For the text-containing cell, return its midpoint in (x, y) coordinate format. 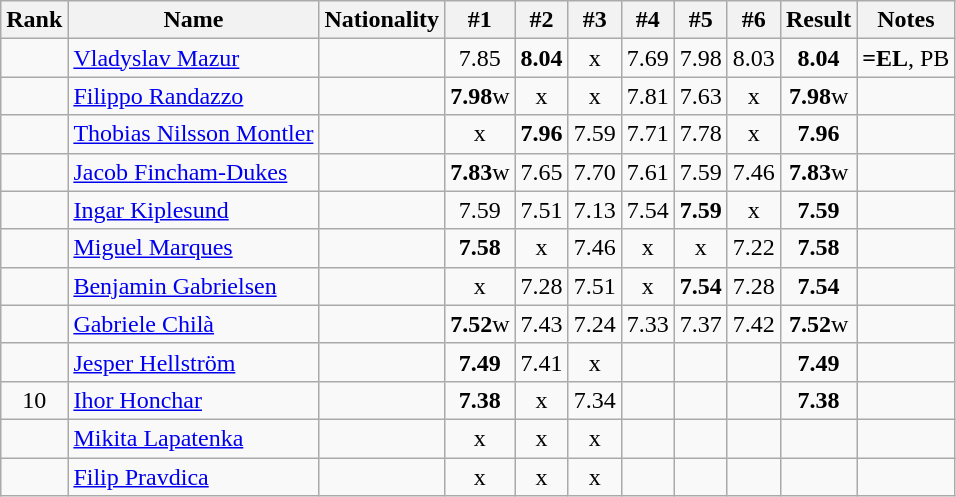
Vladyslav Mazur (194, 58)
Mikita Lapatenka (194, 438)
Jesper Hellström (194, 362)
7.85 (480, 58)
7.98 (700, 58)
7.22 (754, 248)
7.41 (542, 362)
Filip Pravdica (194, 477)
Name (194, 20)
7.70 (594, 172)
#3 (594, 20)
10 (34, 400)
#6 (754, 20)
Thobias Nilsson Montler (194, 134)
7.33 (648, 324)
7.24 (594, 324)
Jacob Fincham-Dukes (194, 172)
7.61 (648, 172)
Miguel Marques (194, 248)
Notes (906, 20)
=EL, PB (906, 58)
Ingar Kiplesund (194, 210)
#1 (480, 20)
7.63 (700, 96)
7.13 (594, 210)
Filippo Randazzo (194, 96)
7.43 (542, 324)
#5 (700, 20)
7.42 (754, 324)
7.65 (542, 172)
Ihor Honchar (194, 400)
#2 (542, 20)
8.03 (754, 58)
Rank (34, 20)
Result (818, 20)
7.69 (648, 58)
7.78 (700, 134)
7.71 (648, 134)
Benjamin Gabrielsen (194, 286)
7.37 (700, 324)
7.34 (594, 400)
#4 (648, 20)
Nationality (382, 20)
7.81 (648, 96)
Gabriele Chilà (194, 324)
